Return the (x, y) coordinate for the center point of the cell that contains the specified text.  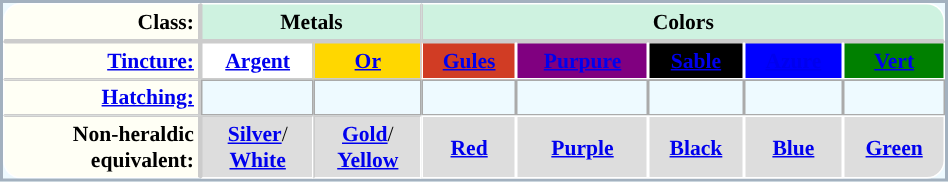
Non-heraldicequivalent: (102, 148)
Gules (470, 60)
Hatching: (102, 98)
Azure (793, 60)
Silver/White (258, 148)
Black (696, 148)
Purple (583, 148)
Blue (793, 148)
Sable (696, 60)
Or (368, 60)
Vert (894, 60)
Green (894, 148)
Metals (311, 22)
Argent (258, 60)
Purpure (583, 60)
Red (470, 148)
Colors (684, 22)
Gold/Yellow (368, 148)
Tincture: (102, 60)
Class: (102, 22)
